For the text-containing cell, return its midpoint in [x, y] coordinate format. 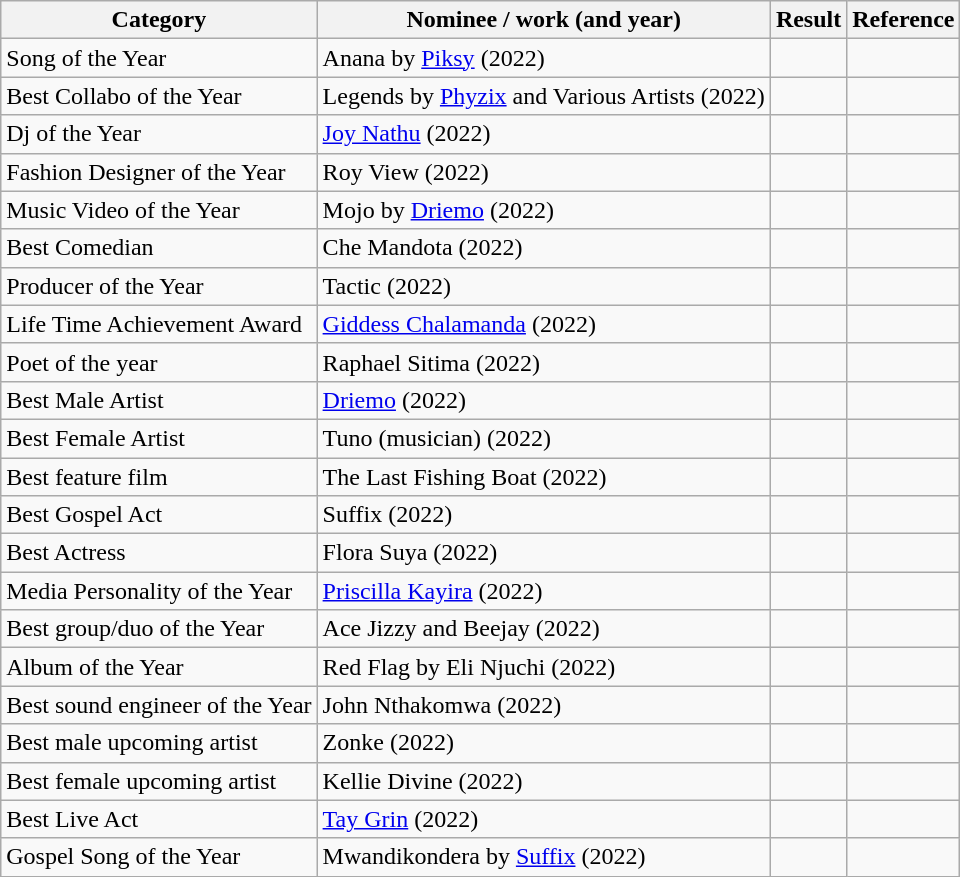
Priscilla Kayira (2022) [544, 591]
Nominee / work (and year) [544, 20]
Dj of the Year [159, 134]
Flora Suya (2022) [544, 553]
Tay Grin (2022) [544, 819]
Best Gospel Act [159, 515]
Anana by Piksy (2022) [544, 58]
Tuno (musician) (2022) [544, 438]
Best group/duo of the Year [159, 629]
Ace Jizzy and Beejay (2022) [544, 629]
Best Comedian [159, 248]
Gospel Song of the Year [159, 857]
Roy View (2022) [544, 172]
Best feature film [159, 477]
Best female upcoming artist [159, 781]
Album of the Year [159, 667]
Result [808, 20]
Song of the Year [159, 58]
Music Video of the Year [159, 210]
Legends by Phyzix and Various Artists (2022) [544, 96]
Driemo (2022) [544, 400]
Producer of the Year [159, 286]
Category [159, 20]
Media Personality of the Year [159, 591]
Kellie Divine (2022) [544, 781]
Best Actress [159, 553]
Tactic (2022) [544, 286]
Best male upcoming artist [159, 743]
Best Live Act [159, 819]
Reference [904, 20]
Suffix (2022) [544, 515]
Red Flag by Eli Njuchi (2022) [544, 667]
Best Female Artist [159, 438]
Best Male Artist [159, 400]
Raphael Sitima (2022) [544, 362]
Giddess Chalamanda (2022) [544, 324]
Fashion Designer of the Year [159, 172]
Joy Nathu (2022) [544, 134]
The Last Fishing Boat (2022) [544, 477]
Mwandikondera by Suffix (2022) [544, 857]
Best Collabo of the Year [159, 96]
Zonke (2022) [544, 743]
Poet of the year [159, 362]
Life Time Achievement Award [159, 324]
Best sound engineer of the Year [159, 705]
Che Mandota (2022) [544, 248]
John Nthakomwa (2022) [544, 705]
Mojo by Driemo (2022) [544, 210]
